Determine the (x, y) coordinate at the center of the cell enclosing the given text.  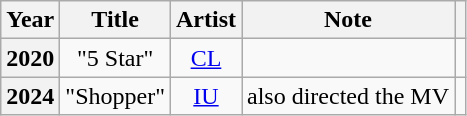
2024 (30, 96)
Title (116, 20)
"Shopper" (116, 96)
Artist (206, 20)
also directed the MV (348, 96)
IU (206, 96)
Note (348, 20)
CL (206, 58)
"5 Star" (116, 58)
2020 (30, 58)
Year (30, 20)
